For the text-containing cell, return its midpoint in (X, Y) coordinate format. 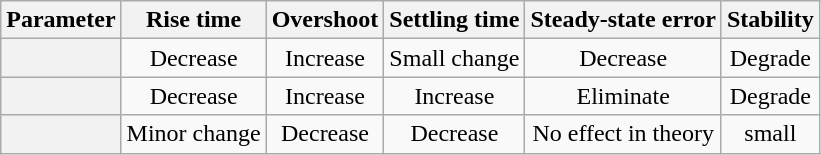
No effect in theory (624, 134)
Stability (770, 20)
Small change (454, 58)
Eliminate (624, 96)
Rise time (194, 20)
Minor change (194, 134)
Overshoot (325, 20)
Parameter (61, 20)
small (770, 134)
Settling time (454, 20)
Steady-state error (624, 20)
